Return [x, y] of the center of cell containing provided text 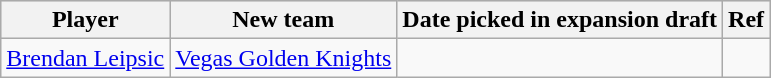
Date picked in expansion draft [560, 20]
Ref [746, 20]
New team [284, 20]
Player [86, 20]
Brendan Leipsic [86, 58]
Vegas Golden Knights [284, 58]
